Scan for the cell matching the given text and deliver its [x, y] coordinate at center. 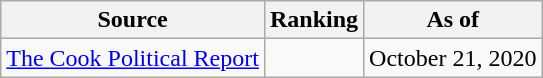
Source [133, 20]
As of [453, 20]
October 21, 2020 [453, 58]
Ranking [314, 20]
The Cook Political Report [133, 58]
